Scan for the cell matching the given text and deliver its (X, Y) coordinate at center. 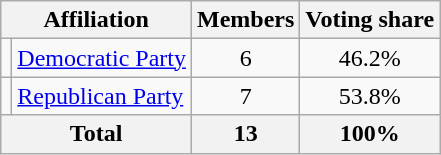
13 (245, 134)
Voting share (370, 20)
Total (96, 134)
Members (245, 20)
7 (245, 96)
46.2% (370, 58)
53.8% (370, 96)
Affiliation (96, 20)
6 (245, 58)
Democratic Party (102, 58)
100% (370, 134)
Republican Party (102, 96)
